Provide the [X, Y] coordinate of the cell's center where the given text is located.  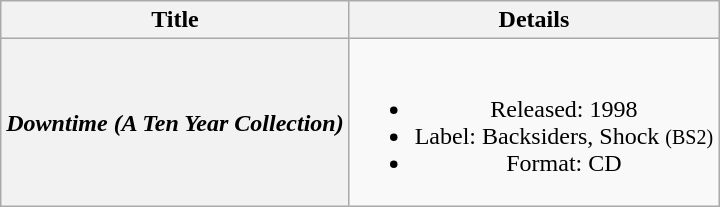
Details [534, 20]
Downtime (A Ten Year Collection) [175, 122]
Released: 1998Label: Backsiders, Shock (BS2)Format: CD [534, 122]
Title [175, 20]
